From the cell containing the given text, extract its center point as [X, Y] coordinate. 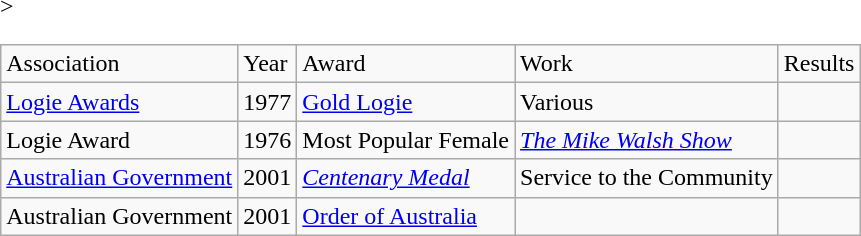
Order of Australia [406, 216]
Logie Award [120, 140]
Year [268, 64]
Logie Awards [120, 102]
The Mike Walsh Show [647, 140]
Centenary Medal [406, 178]
Award [406, 64]
Gold Logie [406, 102]
Results [819, 64]
Various [647, 102]
Most Popular Female [406, 140]
1977 [268, 102]
Association [120, 64]
1976 [268, 140]
Work [647, 64]
Service to the Community [647, 178]
